Extract the [X, Y] coordinate from the center of the cell holding the provided text.  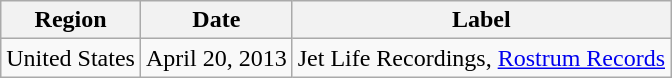
April 20, 2013 [216, 58]
Region [71, 20]
Jet Life Recordings, Rostrum Records [481, 58]
Date [216, 20]
United States [71, 58]
Label [481, 20]
